Identify which cell holds the provided text, then report its [x, y] central coordinate. 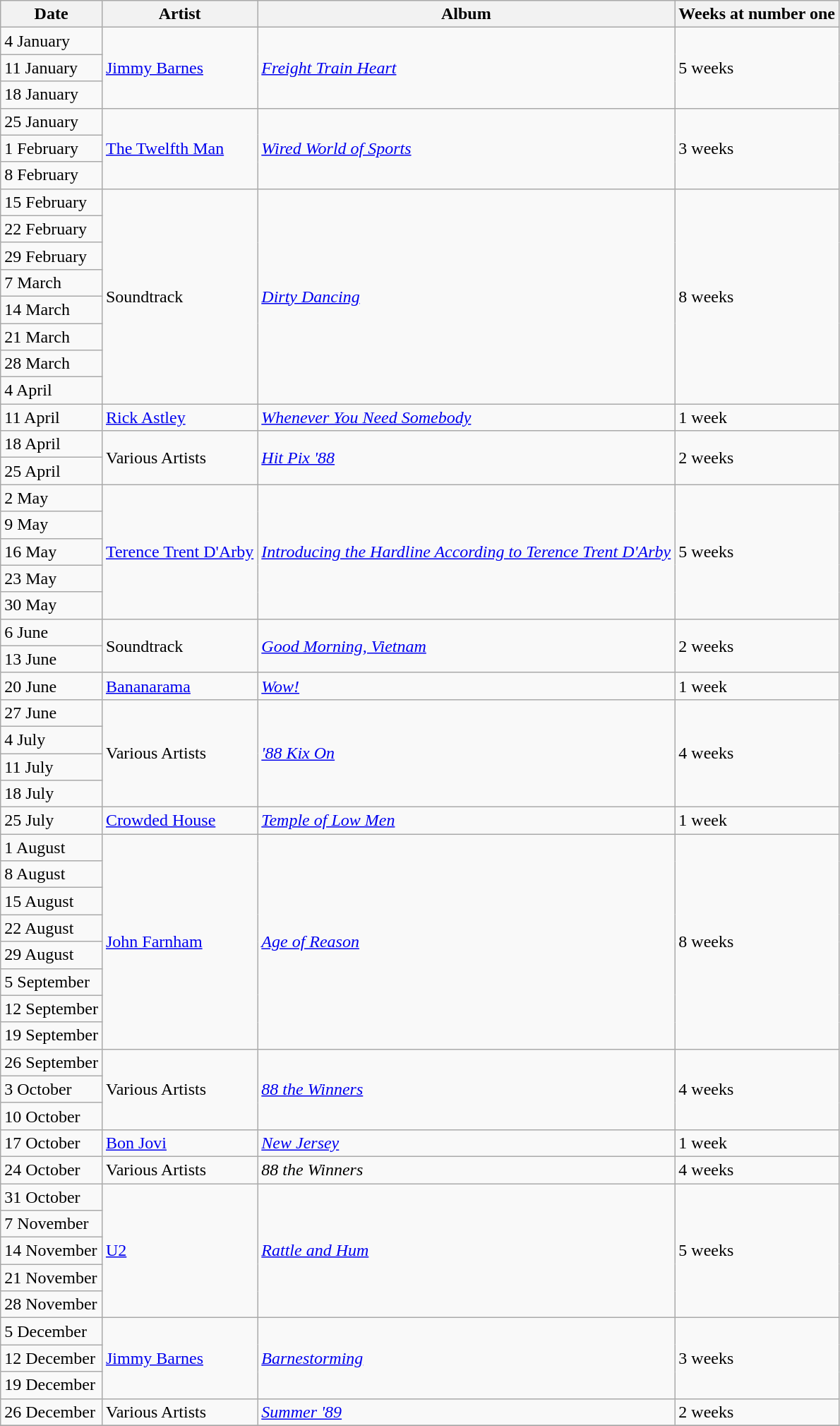
18 January [52, 95]
2 May [52, 498]
17 October [52, 1143]
New Jersey [466, 1143]
18 July [52, 794]
8 February [52, 175]
Bon Jovi [179, 1143]
8 August [52, 874]
4 April [52, 391]
11 January [52, 68]
Age of Reason [466, 941]
Good Morning, Vietnam [466, 646]
6 June [52, 632]
Wired World of Sports [466, 148]
10 October [52, 1116]
Artist [179, 14]
Rattle and Hum [466, 1251]
Summer '89 [466, 1412]
Freight Train Heart [466, 68]
Weeks at number one [757, 14]
30 May [52, 605]
11 April [52, 417]
25 April [52, 471]
29 August [52, 955]
15 August [52, 901]
26 December [52, 1412]
15 February [52, 202]
Crowded House [179, 821]
5 September [52, 982]
'88 Kix On [466, 753]
21 March [52, 337]
Rick Astley [179, 417]
28 March [52, 364]
16 May [52, 552]
18 April [52, 444]
19 December [52, 1385]
John Farnham [179, 941]
Hit Pix '88 [466, 458]
Date [52, 14]
Temple of Low Men [466, 821]
13 June [52, 659]
21 November [52, 1278]
Introducing the Hardline According to Terence Trent D'Arby [466, 552]
31 October [52, 1197]
5 December [52, 1331]
1 February [52, 148]
12 December [52, 1358]
14 November [52, 1251]
Terence Trent D'Arby [179, 552]
Barnestorming [466, 1358]
25 January [52, 121]
11 July [52, 766]
25 July [52, 821]
26 September [52, 1062]
9 May [52, 525]
4 July [52, 739]
29 February [52, 256]
23 May [52, 578]
Wow! [466, 686]
Album [466, 14]
12 September [52, 1009]
20 June [52, 686]
27 June [52, 713]
The Twelfth Man [179, 148]
24 October [52, 1170]
22 August [52, 928]
4 January [52, 41]
3 October [52, 1089]
Dirty Dancing [466, 296]
19 September [52, 1035]
7 November [52, 1224]
Whenever You Need Somebody [466, 417]
14 March [52, 309]
1 August [52, 848]
U2 [179, 1251]
Bananarama [179, 686]
7 March [52, 283]
22 February [52, 229]
28 November [52, 1305]
